From the cell containing the given text, extract its center point as [x, y] coordinate. 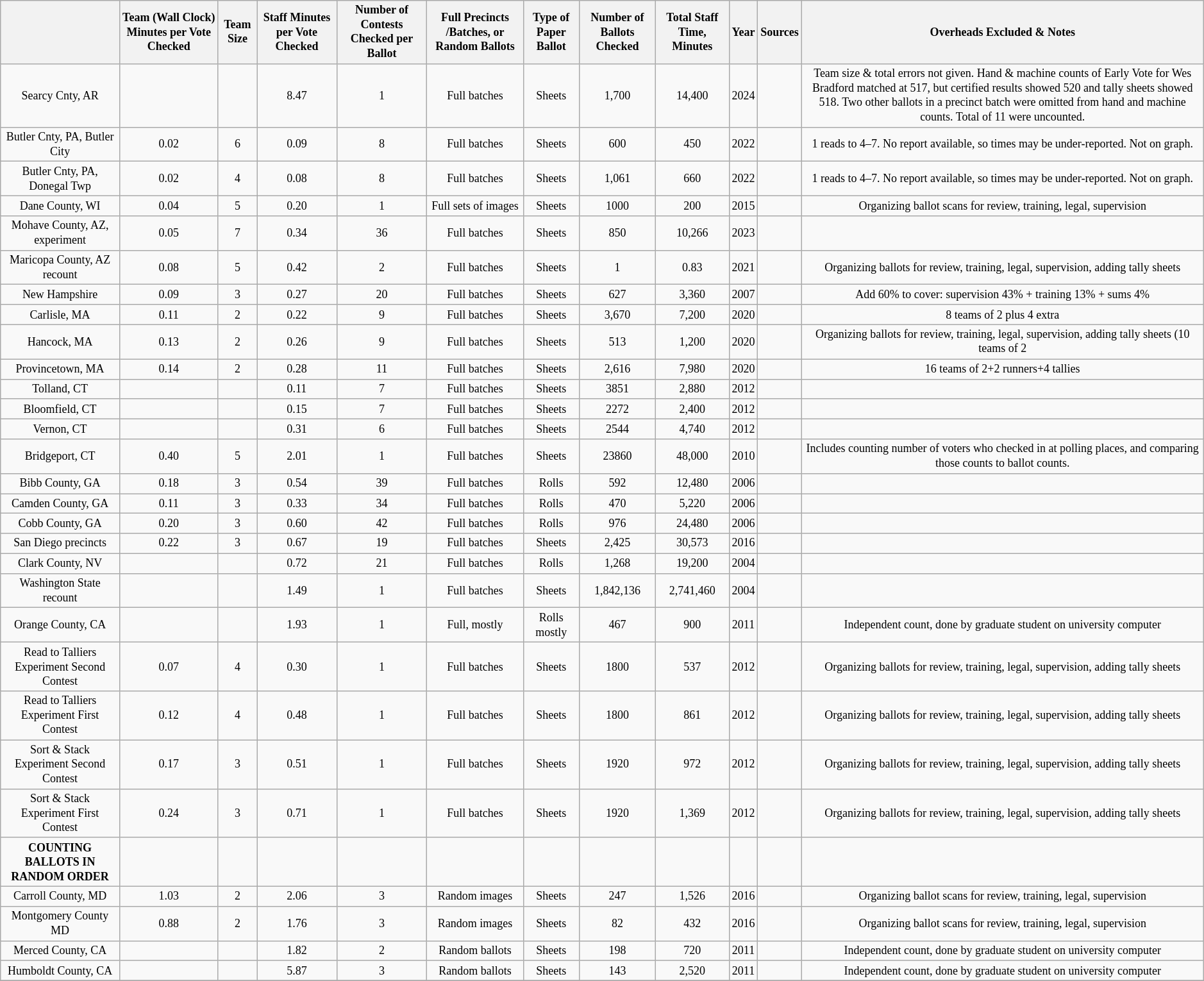
Full sets of images [475, 205]
2,400 [692, 409]
1.82 [297, 950]
432 [692, 924]
34 [382, 504]
3,360 [692, 295]
2,741,460 [692, 591]
New Hampshire [60, 295]
Full, mostly [475, 625]
Merced County, CA [60, 950]
143 [617, 971]
1,700 [617, 95]
0.05 [169, 233]
4,740 [692, 428]
513 [617, 342]
Provincetown, MA [60, 369]
Staff Minutes per Vote Checked [297, 32]
0.18 [169, 483]
537 [692, 667]
861 [692, 716]
2,520 [692, 971]
42 [382, 523]
COUNTING BALLOTS IN RANDOM ORDER [60, 862]
Number of Ballots Checked [617, 32]
Number of Contests Checked per Ballot [382, 32]
Year [744, 32]
1,200 [692, 342]
Hancock, MA [60, 342]
2.01 [297, 457]
Carroll County, MD [60, 896]
1.49 [297, 591]
Organizing ballots for review, training, legal, supervision, adding tally sheets (10 teams of 2 [1003, 342]
Carlisle, MA [60, 314]
1.93 [297, 625]
Total Staff Time, Minutes [692, 32]
Searcy Cnty, AR [60, 95]
Clark County, NV [60, 563]
23860 [617, 457]
2544 [617, 428]
0.24 [169, 813]
1000 [617, 205]
660 [692, 179]
2023 [744, 233]
0.07 [169, 667]
1.76 [297, 924]
0.33 [297, 504]
200 [692, 205]
Maricopa County, AZ recount [60, 267]
Read to Talliers Experiment Second Contest [60, 667]
Butler Cnty, PA, Butler City [60, 144]
Orange County, CA [60, 625]
0.34 [297, 233]
Sort & Stack Experiment Second Contest [60, 764]
8 teams of 2 plus 4 extra [1003, 314]
Montgomery County MD [60, 924]
2.06 [297, 896]
Cobb County, GA [60, 523]
7,980 [692, 369]
Team Size [237, 32]
0.67 [297, 544]
Butler Cnty, PA, Donegal Twp [60, 179]
0.60 [297, 523]
0.12 [169, 716]
0.14 [169, 369]
0.88 [169, 924]
2,616 [617, 369]
Includes counting number of voters who checked in at polling places, and comparing those counts to ballot counts. [1003, 457]
Add 60% to cover: supervision 43% + training 13% + sums 4% [1003, 295]
Sources [780, 32]
Humboldt County, CA [60, 971]
1,061 [617, 179]
3851 [617, 389]
0.27 [297, 295]
20 [382, 295]
1,268 [617, 563]
Mohave County, AZ, experiment [60, 233]
0.42 [297, 267]
2007 [744, 295]
2010 [744, 457]
12,480 [692, 483]
470 [617, 504]
972 [692, 764]
Read to Talliers Experiment First Contest [60, 716]
0.48 [297, 716]
900 [692, 625]
2015 [744, 205]
21 [382, 563]
0.51 [297, 764]
36 [382, 233]
14,400 [692, 95]
Dane County, WI [60, 205]
39 [382, 483]
0.40 [169, 457]
San Diego precincts [60, 544]
10,266 [692, 233]
30,573 [692, 544]
19,200 [692, 563]
Bibb County, GA [60, 483]
592 [617, 483]
1,369 [692, 813]
0.28 [297, 369]
1.03 [169, 896]
Camden County, GA [60, 504]
0.17 [169, 764]
0.54 [297, 483]
Vernon, CT [60, 428]
Bloomfield, CT [60, 409]
24,480 [692, 523]
0.15 [297, 409]
Team (Wall Clock) Minutes per Vote Checked [169, 32]
19 [382, 544]
627 [617, 295]
Full Precincts /Batches, or Random Ballots [475, 32]
2024 [744, 95]
8.47 [297, 95]
Type of Paper Ballot [551, 32]
0.26 [297, 342]
2021 [744, 267]
850 [617, 233]
1,842,136 [617, 591]
0.04 [169, 205]
720 [692, 950]
450 [692, 144]
600 [617, 144]
Bridgeport, CT [60, 457]
0.13 [169, 342]
2272 [617, 409]
0.31 [297, 428]
0.30 [297, 667]
2,880 [692, 389]
11 [382, 369]
1,526 [692, 896]
Tolland, CT [60, 389]
5,220 [692, 504]
5.87 [297, 971]
Washington State recount [60, 591]
0.72 [297, 563]
976 [617, 523]
82 [617, 924]
16 teams of 2+2 runners+4 tallies [1003, 369]
Overheads Excluded & Notes [1003, 32]
467 [617, 625]
198 [617, 950]
2,425 [617, 544]
0.71 [297, 813]
7,200 [692, 314]
Rolls mostly [551, 625]
247 [617, 896]
48,000 [692, 457]
3,670 [617, 314]
Sort & Stack Experiment First Contest [60, 813]
0.83 [692, 267]
